Provide the [X, Y] coordinate of the cell's center where the given text is located.  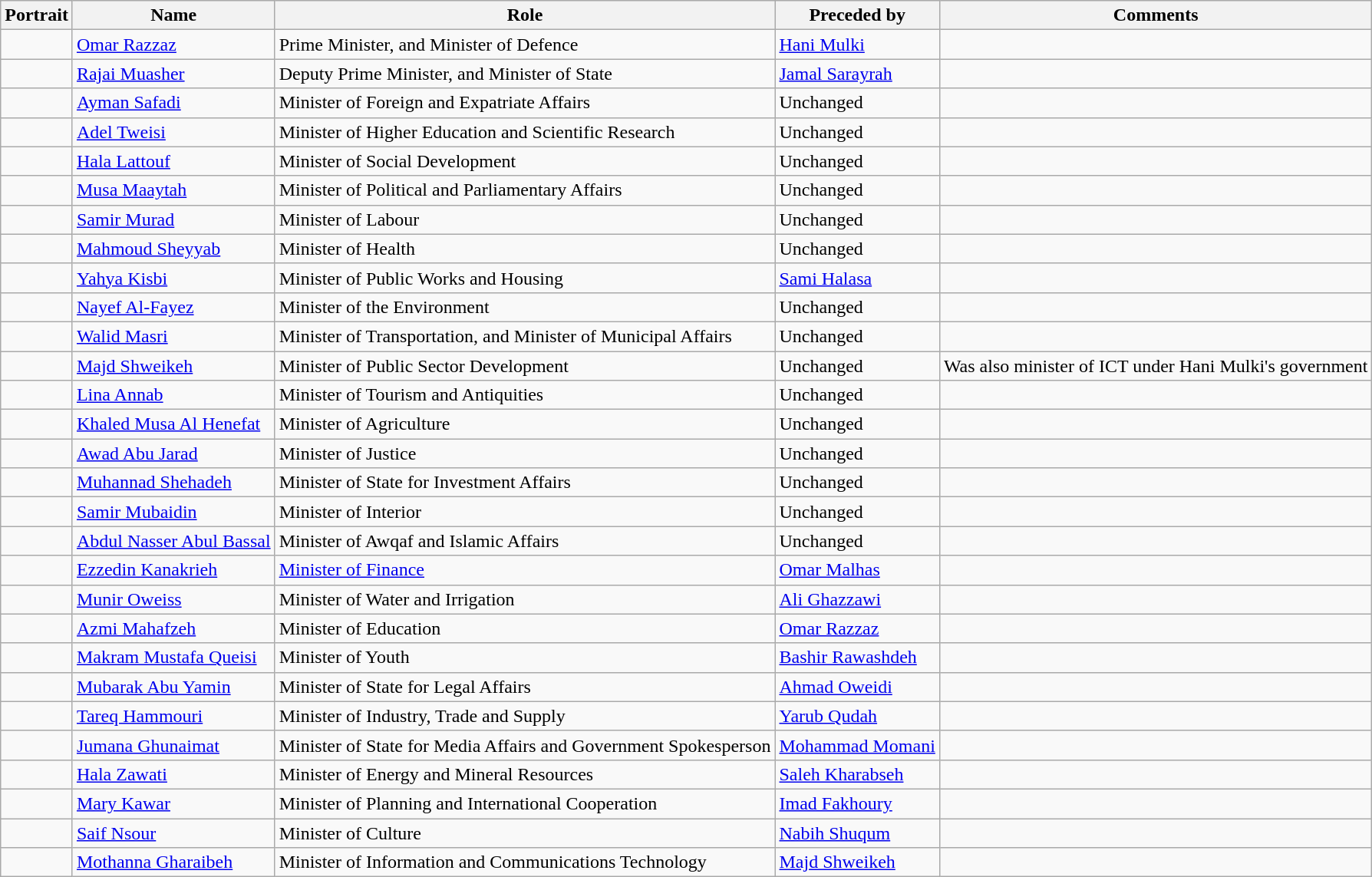
Was also minister of ICT under Hani Mulki's government [1156, 366]
Sami Halasa [857, 278]
Minister of Agriculture [525, 424]
Minister of the Environment [525, 307]
Lina Annab [173, 395]
Azmi Mahafzeh [173, 628]
Khaled Musa Al Henefat [173, 424]
Ali Ghazzawi [857, 599]
Nabih Shuqum [857, 832]
Saleh Kharabseh [857, 774]
Ayman Safadi [173, 103]
Samir Murad [173, 219]
Comments [1156, 15]
Tareq Hammouri [173, 716]
Minister of Social Development [525, 161]
Portrait [37, 15]
Awad Abu Jarad [173, 453]
Mary Kawar [173, 803]
Muhannad Shehadeh [173, 483]
Jumana Ghunaimat [173, 745]
Abdul Nasser Abul Bassal [173, 541]
Minister of Tourism and Antiquities [525, 395]
Jamal Sarayrah [857, 74]
Ahmad Oweidi [857, 687]
Rajai Muasher [173, 74]
Minister of Foreign and Expatriate Affairs [525, 103]
Mahmoud Sheyyab [173, 249]
Minister of Water and Irrigation [525, 599]
Hala Zawati [173, 774]
Yarub Qudah [857, 716]
Prime Minister, and Minister of Defence [525, 45]
Mubarak Abu Yamin [173, 687]
Minister of Political and Parliamentary Affairs [525, 190]
Minister of Education [525, 628]
Minister of Interior [525, 512]
Minister of Labour [525, 219]
Minister of Information and Communications Technology [525, 862]
Minister of Health [525, 249]
Minister of Youth [525, 658]
Makram Mustafa Queisi [173, 658]
Munir Oweiss [173, 599]
Minister of State for Media Affairs and Government Spokesperson [525, 745]
Saif Nsour [173, 832]
Samir Mubaidin [173, 512]
Deputy Prime Minister, and Minister of State [525, 74]
Minister of Higher Education and Scientific Research [525, 132]
Walid Masri [173, 336]
Minister of Energy and Mineral Resources [525, 774]
Mohammad Momani [857, 745]
Musa Maaytah [173, 190]
Minister of Public Sector Development [525, 366]
Hala Lattouf [173, 161]
Minister of Planning and International Cooperation [525, 803]
Minister of State for Investment Affairs [525, 483]
Adel Tweisi [173, 132]
Imad Fakhoury [857, 803]
Minister of Public Works and Housing [525, 278]
Minister of Transportation, and Minister of Municipal Affairs [525, 336]
Minister of Industry, Trade and Supply [525, 716]
Minister of Justice [525, 453]
Mothanna Gharaibeh [173, 862]
Minister of Culture [525, 832]
Yahya Kisbi [173, 278]
Preceded by [857, 15]
Omar Malhas [857, 570]
Nayef Al-Fayez [173, 307]
Minister of Finance [525, 570]
Minister of State for Legal Affairs [525, 687]
Bashir Rawashdeh [857, 658]
Hani Mulki [857, 45]
Role [525, 15]
Name [173, 15]
Ezzedin Kanakrieh [173, 570]
Minister of Awqaf and Islamic Affairs [525, 541]
